Pinpoint the cell where the given text exists, returning its [X, Y] midpoint coordinate. 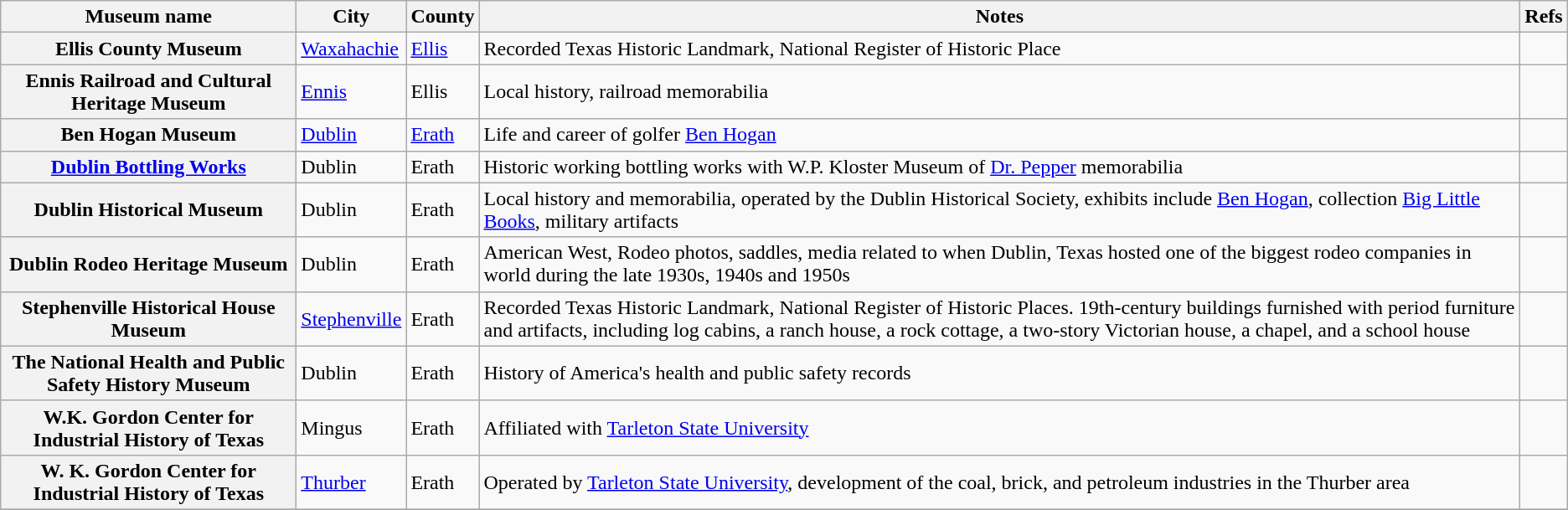
Notes [1000, 17]
Recorded Texas Historic Landmark, National Register of Historic Place [1000, 49]
Dublin Bottling Works [149, 167]
Operated by Tarleton State University, development of the coal, brick, and petroleum industries in the Thurber area [1000, 482]
City [352, 17]
Local history, railroad memorabilia [1000, 92]
Ennis Railroad and Cultural Heritage Museum [149, 92]
Museum name [149, 17]
Thurber [352, 482]
Local history and memorabilia, operated by the Dublin Historical Society, exhibits include Ben Hogan, collection Big Little Books, military artifacts [1000, 209]
Stephenville Historical House Museum [149, 318]
Waxahachie [352, 49]
Ellis County Museum [149, 49]
Historic working bottling works with W.P. Kloster Museum of Dr. Pepper memorabilia [1000, 167]
Refs [1544, 17]
Affiliated with Tarleton State University [1000, 427]
Ennis [352, 92]
The National Health and Public Safety History Museum [149, 373]
Stephenville [352, 318]
Dublin Historical Museum [149, 209]
County [442, 17]
W.K. Gordon Center for Industrial History of Texas [149, 427]
History of America's health and public safety records [1000, 373]
Dublin Rodeo Heritage Museum [149, 265]
Ben Hogan Museum [149, 135]
W. K. Gordon Center for Industrial History of Texas [149, 482]
Mingus [352, 427]
Life and career of golfer Ben Hogan [1000, 135]
